Pinpoint the cell where the given text exists, returning its [x, y] midpoint coordinate. 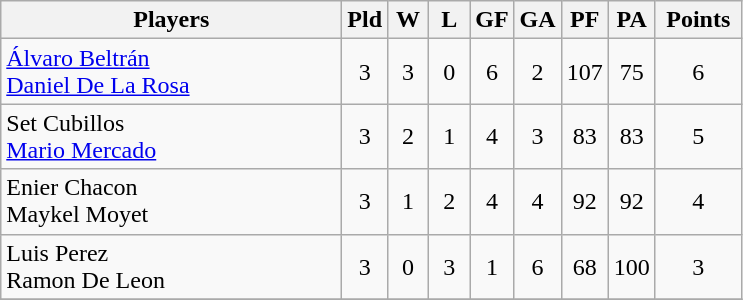
100 [632, 266]
L [450, 20]
PF [584, 20]
PA [632, 20]
W [408, 20]
68 [584, 266]
Points [698, 20]
107 [584, 72]
GA [538, 20]
Enier Chacon Maykel Moyet [172, 202]
5 [698, 136]
Pld [365, 20]
GF [492, 20]
75 [632, 72]
Players [172, 20]
Luis Perez Ramon De Leon [172, 266]
Set Cubillos Mario Mercado [172, 136]
Álvaro Beltrán Daniel De La Rosa [172, 72]
